Locate the cell with the specified text and output its (X, Y) center coordinate. 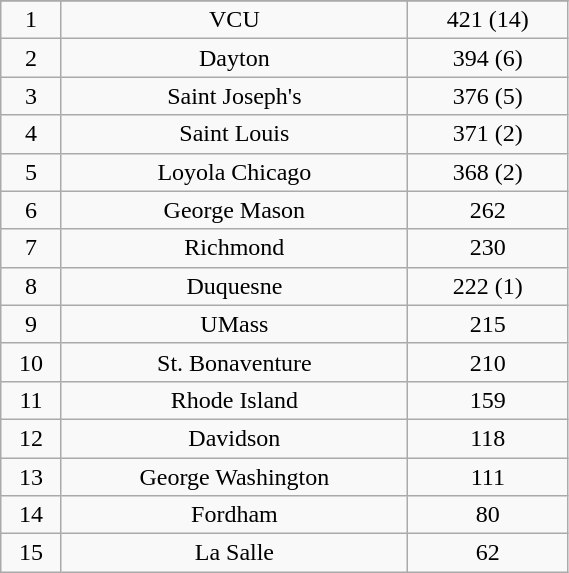
2 (31, 58)
Duquesne (234, 286)
11 (31, 400)
George Mason (234, 210)
215 (488, 324)
Saint Louis (234, 134)
159 (488, 400)
VCU (234, 20)
George Washington (234, 477)
Davidson (234, 438)
371 (2) (488, 134)
262 (488, 210)
14 (31, 515)
230 (488, 248)
5 (31, 172)
222 (1) (488, 286)
UMass (234, 324)
12 (31, 438)
Saint Joseph's (234, 96)
4 (31, 134)
9 (31, 324)
111 (488, 477)
Dayton (234, 58)
394 (6) (488, 58)
13 (31, 477)
421 (14) (488, 20)
Rhode Island (234, 400)
210 (488, 362)
St. Bonaventure (234, 362)
10 (31, 362)
Richmond (234, 248)
6 (31, 210)
376 (5) (488, 96)
7 (31, 248)
368 (2) (488, 172)
118 (488, 438)
Loyola Chicago (234, 172)
8 (31, 286)
80 (488, 515)
Fordham (234, 515)
La Salle (234, 553)
15 (31, 553)
1 (31, 20)
62 (488, 553)
3 (31, 96)
